Return [x, y] of the center of cell containing provided text 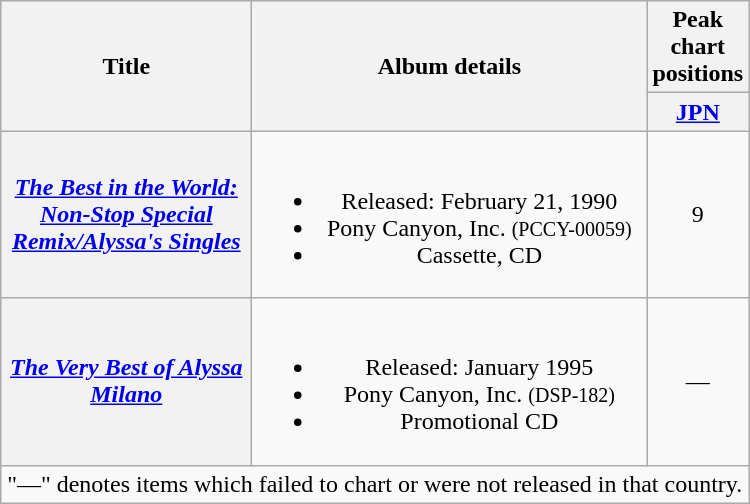
Title [126, 66]
"—" denotes items which failed to chart or were not released in that country. [375, 484]
Released: January 1995Pony Canyon, Inc. (DSP-182)Promotional CD [450, 382]
Released: February 21, 1990Pony Canyon, Inc. (PCCY-00059)Cassette, CD [450, 214]
The Very Best of Alyssa Milano [126, 382]
— [698, 382]
The Best in the World: Non-Stop Special Remix/Alyssa's Singles [126, 214]
Album details [450, 66]
Peak chart positions [698, 47]
9 [698, 214]
JPN [698, 112]
